Scan for the cell matching the given text and deliver its [x, y] coordinate at center. 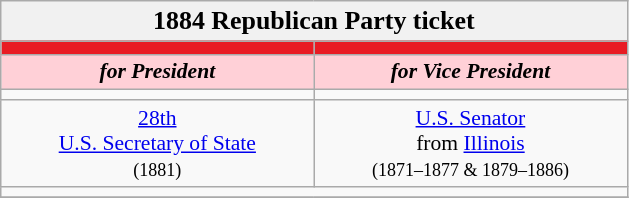
U.S. Senatorfrom Illinois(1871–1877 & 1879–1886) [470, 144]
for President [158, 72]
28th U.S. Secretary of State(1881) [158, 144]
for Vice President [470, 72]
1884 Republican Party ticket [314, 21]
